Determine the [X, Y] coordinate at the center of the cell enclosing the given text.  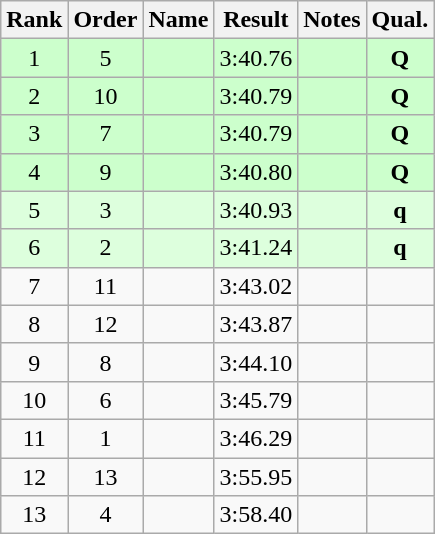
3:55.95 [256, 477]
Order [106, 20]
3:41.24 [256, 248]
Notes [332, 20]
Qual. [400, 20]
3:40.76 [256, 58]
3:40.80 [256, 172]
3:43.02 [256, 286]
3:43.87 [256, 324]
Name [178, 20]
3:46.29 [256, 438]
3:44.10 [256, 362]
3:40.93 [256, 210]
3:58.40 [256, 515]
Result [256, 20]
3:45.79 [256, 400]
Rank [34, 20]
